Provide the [X, Y] coordinate of the cell's center where the given text is located.  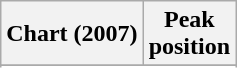
Chart (2007) [72, 34]
Peakposition [189, 34]
